Return the [X, Y] coordinate for the center point of the cell that contains the specified text.  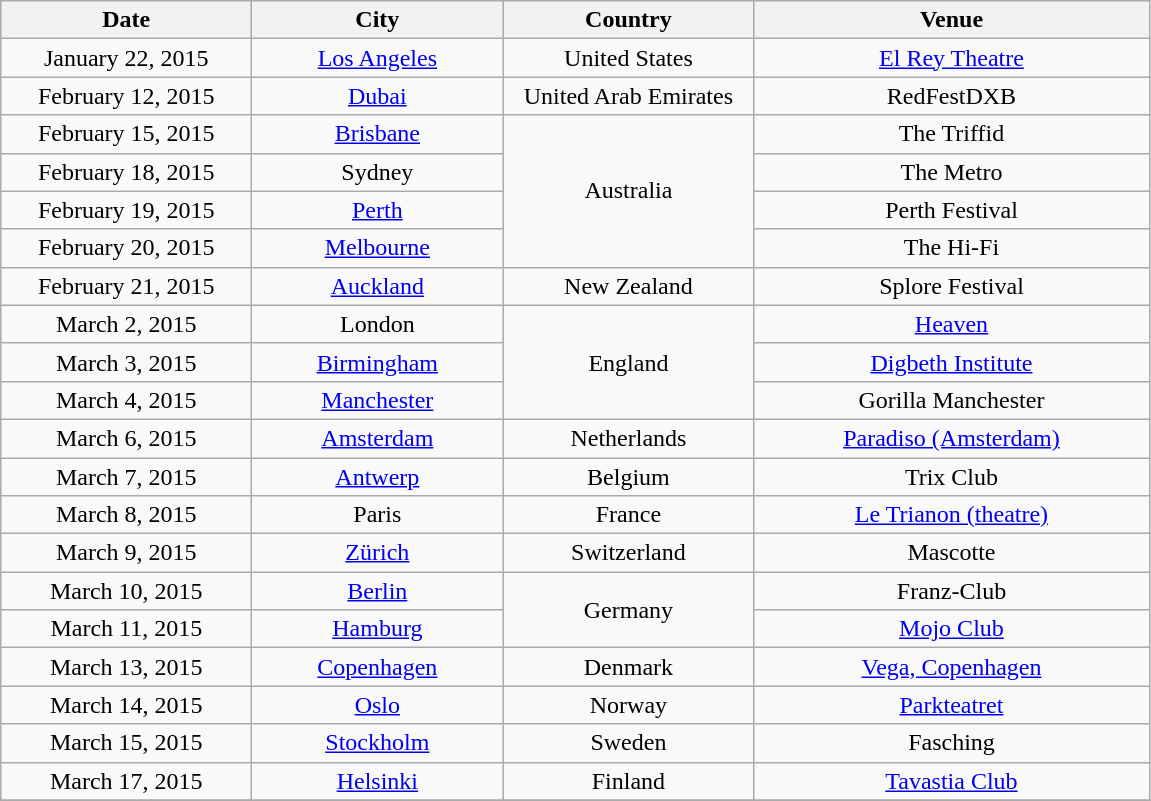
January 22, 2015 [126, 58]
United States [628, 58]
March 8, 2015 [126, 515]
United Arab Emirates [628, 96]
Perth [378, 210]
RedFestDXB [952, 96]
Digbeth Institute [952, 362]
Los Angeles [378, 58]
Birmingham [378, 362]
El Rey Theatre [952, 58]
March 10, 2015 [126, 591]
Date [126, 20]
February 21, 2015 [126, 286]
February 12, 2015 [126, 96]
Stockholm [378, 743]
Trix Club [952, 477]
The Metro [952, 172]
Antwerp [378, 477]
Mojo Club [952, 629]
Gorilla Manchester [952, 400]
Parkteatret [952, 705]
Finland [628, 781]
Tavastia Club [952, 781]
Denmark [628, 667]
New Zealand [628, 286]
France [628, 515]
March 6, 2015 [126, 438]
March 15, 2015 [126, 743]
Copenhagen [378, 667]
Franz-Club [952, 591]
Fasching [952, 743]
Sydney [378, 172]
Netherlands [628, 438]
Le Trianon (theatre) [952, 515]
March 14, 2015 [126, 705]
March 3, 2015 [126, 362]
Helsinki [378, 781]
February 19, 2015 [126, 210]
Dubai [378, 96]
Berlin [378, 591]
March 9, 2015 [126, 553]
Splore Festival [952, 286]
February 20, 2015 [126, 248]
February 15, 2015 [126, 134]
The Triffid [952, 134]
Perth Festival [952, 210]
March 7, 2015 [126, 477]
March 11, 2015 [126, 629]
Manchester [378, 400]
Hamburg [378, 629]
England [628, 362]
Vega, Copenhagen [952, 667]
Amsterdam [378, 438]
Sweden [628, 743]
Norway [628, 705]
The Hi-Fi [952, 248]
Germany [628, 610]
March 13, 2015 [126, 667]
City [378, 20]
Paris [378, 515]
Melbourne [378, 248]
March 2, 2015 [126, 324]
Mascotte [952, 553]
February 18, 2015 [126, 172]
Zürich [378, 553]
Auckland [378, 286]
Venue [952, 20]
Oslo [378, 705]
Country [628, 20]
Belgium [628, 477]
Brisbane [378, 134]
London [378, 324]
Australia [628, 191]
March 4, 2015 [126, 400]
Heaven [952, 324]
Switzerland [628, 553]
Paradiso (Amsterdam) [952, 438]
March 17, 2015 [126, 781]
